Search for the cell housing the specified text and yield its (x, y) center coordinate. 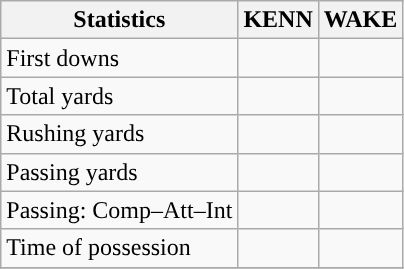
Passing: Comp–Att–Int (120, 210)
Rushing yards (120, 134)
WAKE (360, 20)
First downs (120, 58)
Total yards (120, 96)
Passing yards (120, 172)
KENN (278, 20)
Statistics (120, 20)
Time of possession (120, 248)
